From the cell containing the given text, extract its center point as (X, Y) coordinate. 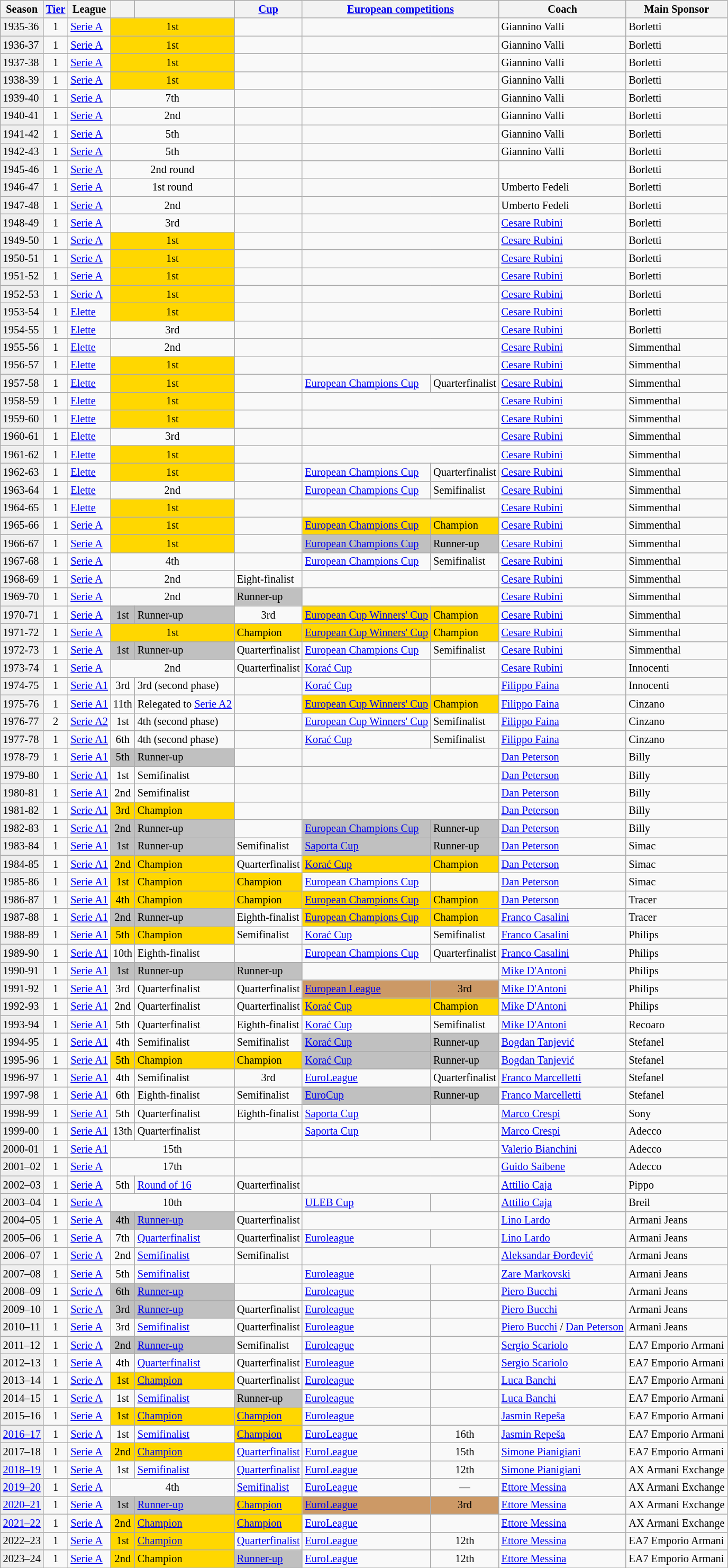
1969-70 (22, 597)
2006–07 (22, 1256)
1947-48 (22, 205)
1996-97 (22, 1078)
Aleksandar Đorđević (563, 1256)
— (465, 1488)
Pippo (676, 1185)
2005–06 (22, 1238)
1936-37 (22, 45)
1953-54 (22, 312)
1999-00 (22, 1131)
1937-38 (22, 62)
2001–02 (22, 1167)
Eight-finalist (269, 579)
1981-82 (22, 811)
1961-62 (22, 455)
Main Sponsor (676, 9)
2021–22 (22, 1523)
1952-53 (22, 294)
1984-85 (22, 864)
1938-39 (22, 80)
EuroCup (366, 1095)
1976-77 (22, 722)
Breil (676, 1202)
1982-83 (22, 829)
1951-52 (22, 276)
2022–23 (22, 1541)
1989-90 (22, 953)
2011–12 (22, 1345)
2000-01 (22, 1149)
2009–10 (22, 1309)
2020–21 (22, 1505)
1963-64 (22, 490)
1946-47 (22, 187)
1985-86 (22, 882)
2010–11 (22, 1327)
1942-43 (22, 152)
Guido Saibene (563, 1167)
2015–16 (22, 1416)
17th (172, 1167)
2017–18 (22, 1452)
Coach (563, 9)
11th (123, 704)
2007–08 (22, 1274)
Zare Markovski (563, 1274)
1987-88 (22, 918)
1962-63 (22, 472)
1945-46 (22, 169)
Tier (56, 9)
1975-76 (22, 704)
2012–13 (22, 1363)
1998-99 (22, 1113)
16th (465, 1434)
1st round (172, 187)
1988-89 (22, 935)
1939-40 (22, 98)
Cup (269, 9)
Piero Bucchi / Dan Peterson (563, 1327)
1964-65 (22, 508)
1994-95 (22, 1042)
1957-58 (22, 383)
European competitions (400, 9)
2016–17 (22, 1434)
1980-81 (22, 793)
League (89, 9)
ULEB Cup (366, 1202)
1970-71 (22, 615)
1966-67 (22, 543)
Round of 16 (185, 1185)
Relegated to Serie A2 (185, 704)
2003–04 (22, 1202)
1997-98 (22, 1095)
1941-42 (22, 134)
Season (22, 9)
Recoaro (676, 1025)
1958-59 (22, 401)
1990-91 (22, 971)
2018–19 (22, 1470)
2013–14 (22, 1381)
2008–09 (22, 1292)
Sony (676, 1113)
1974-75 (22, 686)
1960-61 (22, 437)
1972-73 (22, 650)
1954-55 (22, 330)
1955-56 (22, 348)
2 (56, 722)
2004–05 (22, 1220)
2nd round (172, 169)
1940-41 (22, 116)
1992-93 (22, 1007)
13th (123, 1131)
2019–20 (22, 1488)
1986-87 (22, 900)
1977-78 (22, 739)
Valerio Bianchini (563, 1149)
1956-57 (22, 365)
1950-51 (22, 259)
1959-60 (22, 419)
1935-36 (22, 27)
1993-94 (22, 1025)
1967-68 (22, 561)
2002–03 (22, 1185)
1968-69 (22, 579)
2014–15 (22, 1399)
1948-49 (22, 223)
2023–24 (22, 1558)
1995-96 (22, 1060)
1991-92 (22, 989)
1973-74 (22, 668)
1971-72 (22, 632)
European League (366, 989)
1949-50 (22, 241)
1978-79 (22, 757)
Serie A2 (89, 722)
3rd (second phase) (185, 686)
1965-66 (22, 525)
1979-80 (22, 775)
1983-84 (22, 846)
